Scan for the cell matching the given text and deliver its [x, y] coordinate at center. 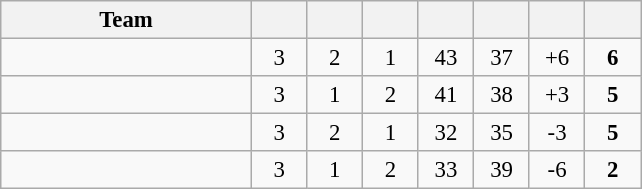
35 [502, 133]
37 [502, 58]
41 [446, 95]
Team [126, 20]
38 [502, 95]
32 [446, 133]
33 [446, 170]
6 [613, 58]
+3 [557, 95]
+6 [557, 58]
-6 [557, 170]
39 [502, 170]
43 [446, 58]
-3 [557, 133]
